Scan for the cell matching the given text and deliver its (x, y) coordinate at center. 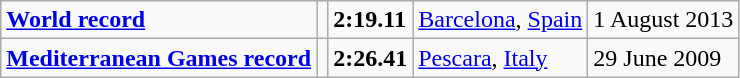
Mediterranean Games record (159, 58)
2:26.41 (370, 58)
Barcelona, Spain (500, 20)
Pescara, Italy (500, 58)
World record (159, 20)
2:19.11 (370, 20)
29 June 2009 (664, 58)
1 August 2013 (664, 20)
